Find where the given text appears and provide that cell's center as [x, y] coordinate. 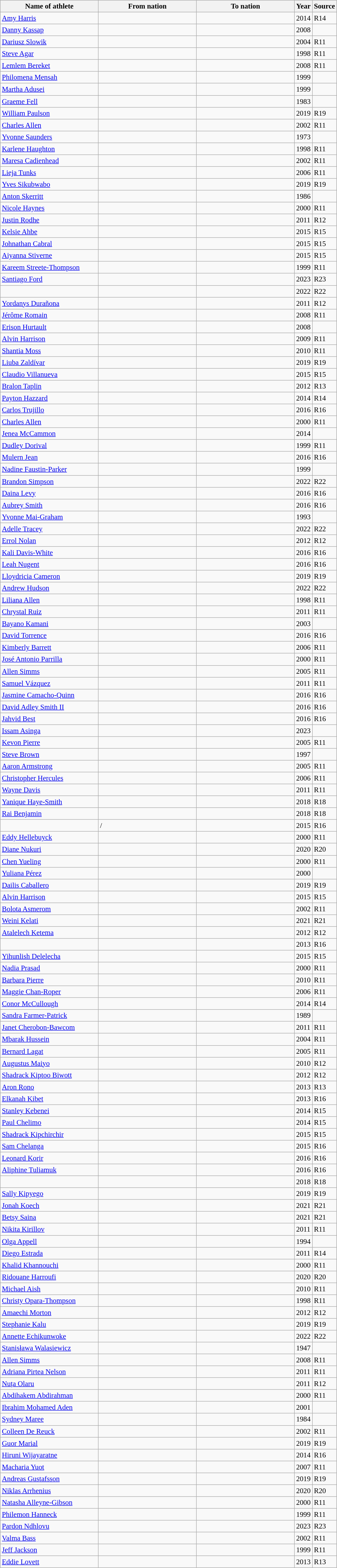
Diego Estrada [49, 1253]
Stanisława Walasiewicz [49, 1348]
Kevon Pierre [49, 743]
1947 [304, 1348]
Abdihakem Abdirahman [49, 1396]
Name of athlete [49, 6]
José Antonio Parrilla [49, 660]
Lemlem Bereket [49, 66]
Year [304, 6]
Jasmine Camacho-Quinn [49, 695]
Shadrack Kiptoo Biwott [49, 1075]
William Paulson [49, 113]
Andreas Gustafsson [49, 1479]
Atalelech Ketema [49, 932]
Dariusz Slowik [49, 42]
Annette Echikunwoke [49, 1336]
1984 [304, 1420]
Aiyanna Stiverne [49, 256]
From nation [147, 6]
Maresa Cadienhead [49, 161]
Niklas Arrhenius [49, 1491]
Lloydricia Cameron [49, 576]
Amy Harris [49, 18]
Sally Kipyego [49, 1194]
Kali Davis-White [49, 552]
Yanique Haye-Smith [49, 802]
Christopher Hercules [49, 778]
2003 [304, 624]
Samuel Vázquez [49, 683]
Pardon Ndhlovu [49, 1526]
Nuța Olaru [49, 1384]
Bolota Asmerom [49, 909]
Diane Nukuri [49, 849]
Anton Skerritt [49, 196]
Liuba Zaldívar [49, 363]
Kimberly Barrett [49, 648]
Khalid Khannouchi [49, 1265]
Carlos Trujillo [49, 410]
1994 [304, 1241]
Source [325, 6]
2007 [304, 1467]
To nation [246, 6]
Chen Yueling [49, 861]
Aliphine Tuliamuk [49, 1170]
1983 [304, 101]
Yordanys Durañona [49, 303]
Claudio Villanueva [49, 374]
Olga Appell [49, 1241]
Bralon Taplin [49, 386]
Barbara Pierre [49, 980]
Dudley Dorival [49, 446]
Ibrahim Mohamed Aden [49, 1408]
Issam Asinga [49, 731]
Christy Opara-Thompson [49, 1301]
Graeme Fell [49, 101]
Sydney Maree [49, 1420]
Chrystal Ruiz [49, 612]
Conor McCullough [49, 1004]
Danny Kassap [49, 30]
Brandon Simpson [49, 481]
Maggie Chan-Roper [49, 992]
Janet Cherobon-Bawcom [49, 1028]
Jonah Koech [49, 1206]
Shadrack Kipchirchir [49, 1134]
Yvonne Saunders [49, 137]
Leah Nugent [49, 564]
Mbarak Hussein [49, 1040]
Hiruni Wijayaratne [49, 1455]
Natasha Alleyne-Gibson [49, 1503]
Steve Agar [49, 54]
Karlene Haughton [49, 149]
Paul Chelimo [49, 1123]
Yihunlish Delelecha [49, 956]
Jérôme Romain [49, 315]
1997 [304, 754]
Sandra Farmer-Patrick [49, 1016]
Liliana Allen [49, 600]
Jahvid Best [49, 719]
1973 [304, 137]
Johnathan Cabral [49, 244]
Amaechi Morton [49, 1312]
Leonard Korir [49, 1158]
Guor Marial [49, 1443]
Aubrey Smith [49, 505]
Ridouane Harroufi [49, 1277]
2001 [304, 1408]
Nicole Haynes [49, 208]
1993 [304, 517]
Lieja Tunks [49, 172]
Steve Brown [49, 754]
Aron Rono [49, 1087]
Shantia Moss [49, 351]
Eddie Lovett [49, 1562]
Philemon Hanneck [49, 1514]
Sam Chelanga [49, 1146]
Stanley Kebenei [49, 1111]
Nadia Prasad [49, 968]
Adelle Tracey [49, 529]
Erison Hurtault [49, 327]
Adriana Pirtea Nelson [49, 1372]
Aaron Armstrong [49, 766]
Kareem Streete-Thompson [49, 268]
Santiago Ford [49, 280]
Augustus Maiyo [49, 1063]
Bernard Lagat [49, 1051]
Wayne Davis [49, 790]
Philomena Mensah [49, 77]
Nikita Kirillov [49, 1229]
Elkanah Kibet [49, 1099]
Macharia Yuot [49, 1467]
Martha Adusei [49, 89]
Stephanie Kalu [49, 1324]
Michael Aish [49, 1289]
Bayano Kamani [49, 624]
Andrew Hudson [49, 588]
Yuliana Pérez [49, 873]
Nadine Faustin-Parker [49, 469]
Justin Rodhe [49, 220]
1989 [304, 1016]
David Torrence [49, 636]
Kelsie Ahbe [49, 232]
Dailis Caballero [49, 885]
Rai Benjamin [49, 814]
Yves Sikubwabo [49, 184]
David Adley Smith II [49, 707]
Mulern Jean [49, 458]
Jenea McCammon [49, 434]
Valma Bass [49, 1538]
Colleen De Reuck [49, 1431]
Betsy Saina [49, 1218]
Daina Levy [49, 493]
Weini Kelati [49, 921]
Yvonne Mai-Graham [49, 517]
2009 [304, 339]
/ [147, 826]
Jeff Jackson [49, 1550]
1986 [304, 196]
Errol Nolan [49, 541]
Eddy Hellebuyck [49, 837]
Payton Hazzard [49, 398]
